Search for the cell housing the specified text and yield its [x, y] center coordinate. 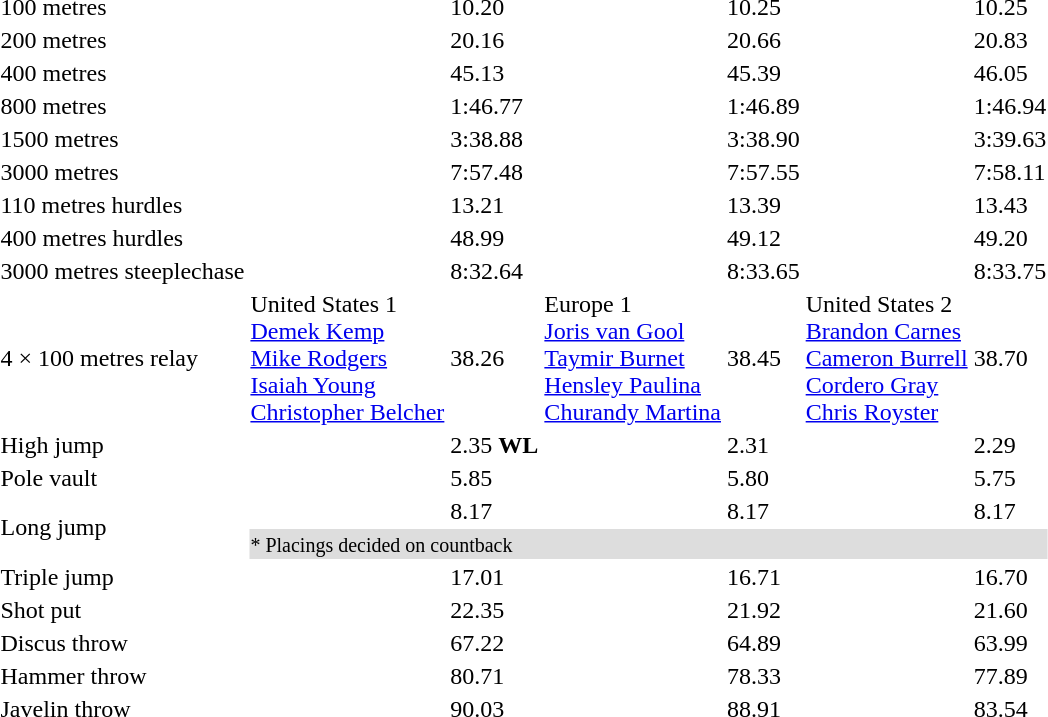
38.26 [494, 358]
46.05 [1010, 73]
2.31 [763, 445]
49.20 [1010, 238]
67.22 [494, 643]
2.35 WL [494, 445]
5.80 [763, 478]
5.75 [1010, 478]
5.85 [494, 478]
8:33.65 [763, 271]
17.01 [494, 577]
45.13 [494, 73]
16.70 [1010, 577]
20.66 [763, 40]
21.92 [763, 610]
United States 2Brandon CarnesCameron BurrellCordero GrayChris Royster [886, 358]
7:58.11 [1010, 172]
13.43 [1010, 205]
8:32.64 [494, 271]
United States 1Demek KempMike RodgersIsaiah YoungChristopher Belcher [348, 358]
38.70 [1010, 358]
7:57.55 [763, 172]
48.99 [494, 238]
1:46.77 [494, 106]
64.89 [763, 643]
49.12 [763, 238]
8:33.75 [1010, 271]
13.21 [494, 205]
2.29 [1010, 445]
3:39.63 [1010, 139]
20.83 [1010, 40]
78.33 [763, 676]
20.16 [494, 40]
45.39 [763, 73]
1:46.94 [1010, 106]
63.99 [1010, 643]
22.35 [494, 610]
3:38.90 [763, 139]
* Placings decided on countback [648, 544]
77.89 [1010, 676]
Europe 1Joris van GoolTaymir BurnetHensley PaulinaChurandy Martina [633, 358]
3:38.88 [494, 139]
13.39 [763, 205]
38.45 [763, 358]
7:57.48 [494, 172]
1:46.89 [763, 106]
16.71 [763, 577]
21.60 [1010, 610]
80.71 [494, 676]
